Return the (x, y) coordinate for the center point of the cell that contains the specified text.  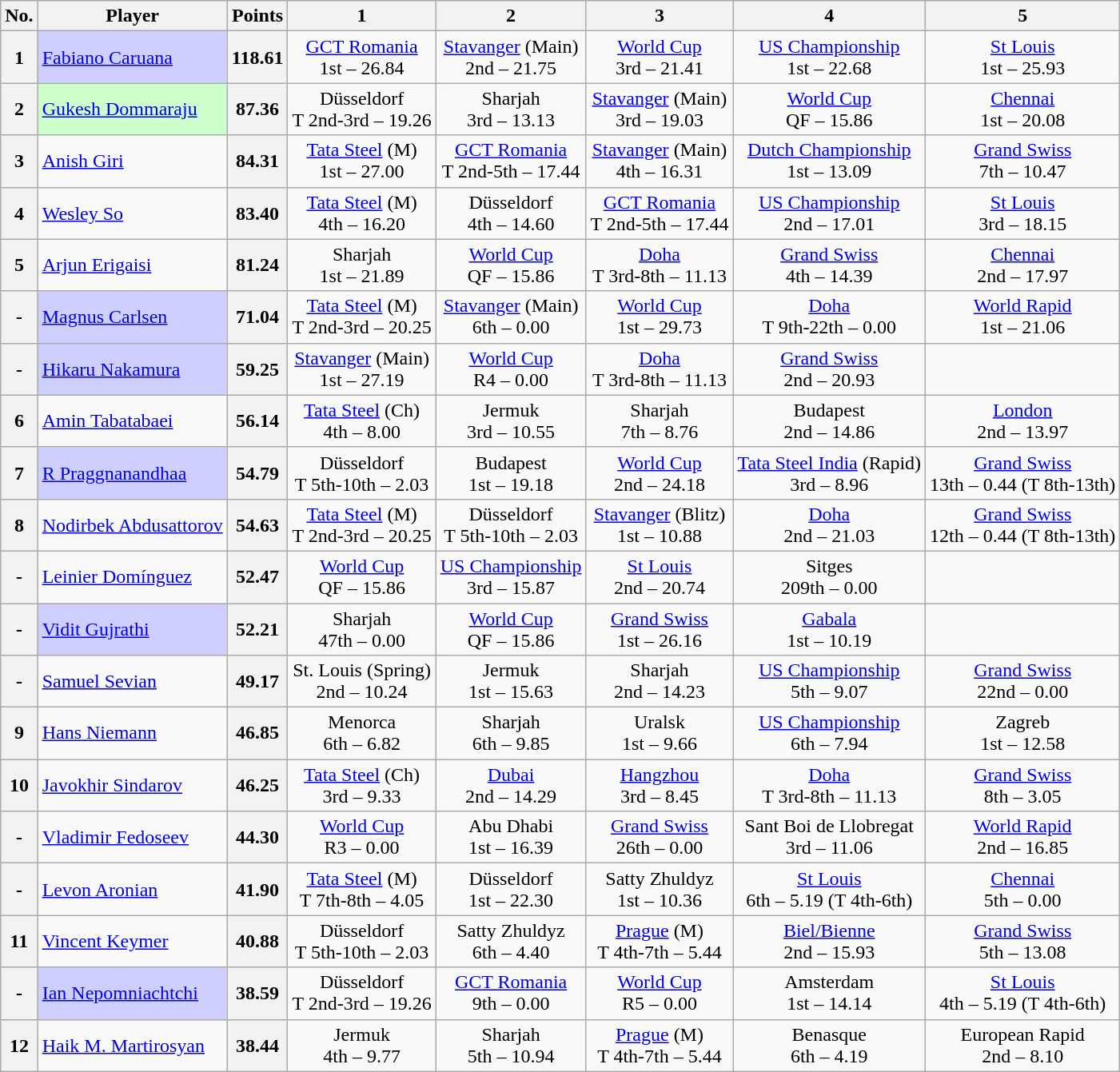
European Rapid2nd – 8.10 (1023, 1046)
Grand Swiss 26th – 0.00 (660, 838)
No. (19, 16)
Grand Swiss2nd – 20.93 (830, 369)
World CupR4 – 0.00 (511, 369)
Satty Zhuldyz6th – 4.40 (511, 942)
Grand Swiss 8th – 3.05 (1023, 785)
9 (19, 734)
56.14 (257, 420)
Tata Steel (M)4th – 16.20 (361, 213)
St Louis2nd – 20.74 (660, 577)
Menorca6th – 6.82 (361, 734)
Dutch Championship1st – 13.09 (830, 161)
71.04 (257, 317)
US Championship2nd – 17.01 (830, 213)
Sharjah5th – 10.94 (511, 1046)
Abu Dhabi1st – 16.39 (511, 838)
Gabala 1st – 10.19 (830, 628)
Ian Nepomniachtchi (133, 993)
Biel/Bienne2nd – 15.93 (830, 942)
US Championship1st – 22.68 (830, 58)
Sharjah3rd – 13.13 (511, 109)
52.47 (257, 577)
Leinier Domínguez (133, 577)
Grand Swiss4th – 14.39 (830, 265)
Stavanger (Main)2nd – 21.75 (511, 58)
81.24 (257, 265)
Grand Swiss 1st – 26.16 (660, 628)
St Louis6th – 5.19 (T 4th-6th) (830, 889)
49.17 (257, 681)
46.85 (257, 734)
St Louis4th – 5.19 (T 4th-6th) (1023, 993)
10 (19, 785)
54.79 (257, 473)
Stavanger (Main)3rd – 19.03 (660, 109)
11 (19, 942)
38.59 (257, 993)
Tata Steel (Ch)4th – 8.00 (361, 420)
Sharjah7th – 8.76 (660, 420)
Chennai2nd – 17.97 (1023, 265)
12 (19, 1046)
59.25 (257, 369)
8 (19, 524)
Jermuk3rd – 10.55 (511, 420)
Jermuk1st – 15.63 (511, 681)
Sharjah47th – 0.00 (361, 628)
World CupR3 – 0.00 (361, 838)
Doha2nd – 21.03 (830, 524)
Player (133, 16)
World CupR5 – 0.00 (660, 993)
Vincent Keymer (133, 942)
Stavanger (Blitz)1st – 10.88 (660, 524)
US Championship3rd – 15.87 (511, 577)
Dubai2nd – 14.29 (511, 785)
Points (257, 16)
DohaT 9th-22th – 0.00 (830, 317)
World Rapid2nd – 16.85 (1023, 838)
St Louis3rd – 18.15 (1023, 213)
52.21 (257, 628)
GCT Romania1st – 26.84 (361, 58)
Nodirbek Abdusattorov (133, 524)
Magnus Carlsen (133, 317)
Düsseldorf1st – 22.30 (511, 889)
Stavanger (Main)4th – 16.31 (660, 161)
Hangzhou3rd – 8.45 (660, 785)
Javokhir Sindarov (133, 785)
St. Louis (Spring)2nd – 10.24 (361, 681)
7 (19, 473)
40.88 (257, 942)
R Praggnanandhaa (133, 473)
Jermuk4th – 9.77 (361, 1046)
Vladimir Fedoseev (133, 838)
Grand Swiss7th – 10.47 (1023, 161)
Grand Swiss 5th – 13.08 (1023, 942)
World Cup1st – 29.73 (660, 317)
Amin Tabatabaei (133, 420)
6 (19, 420)
World Cup3rd – 21.41 (660, 58)
54.63 (257, 524)
Uralsk1st – 9.66 (660, 734)
Anish Giri (133, 161)
Sharjah1st – 21.89 (361, 265)
Budapest1st – 19.18 (511, 473)
World Rapid1st – 21.06 (1023, 317)
83.40 (257, 213)
Arjun Erigaisi (133, 265)
Chennai1st – 20.08 (1023, 109)
41.90 (257, 889)
Tata Steel (M)1st – 27.00 (361, 161)
Hikaru Nakamura (133, 369)
Grand Swiss 13th – 0.44 (T 8th-13th) (1023, 473)
Grand Swiss 22nd – 0.00 (1023, 681)
84.31 (257, 161)
38.44 (257, 1046)
87.36 (257, 109)
Hans Niemann (133, 734)
Budapest2nd – 14.86 (830, 420)
Grand Swiss 12th – 0.44 (T 8th-13th) (1023, 524)
118.61 (257, 58)
Levon Aronian (133, 889)
Fabiano Caruana (133, 58)
Satty Zhuldyz1st – 10.36 (660, 889)
Amsterdam1st – 14.14 (830, 993)
Gukesh Dommaraju (133, 109)
Tata Steel (Ch)3rd – 9.33 (361, 785)
GCT Romania9th – 0.00 (511, 993)
Tata Steel (M)T 7th-8th – 4.05 (361, 889)
World Cup2nd – 24.18 (660, 473)
Vidit Gujrathi (133, 628)
Tata Steel India (Rapid)3rd – 8.96 (830, 473)
Stavanger (Main)1st – 27.19 (361, 369)
Sharjah2nd – 14.23 (660, 681)
Wesley So (133, 213)
Zagreb1st – 12.58 (1023, 734)
Stavanger (Main)6th – 0.00 (511, 317)
US Championship6th – 7.94 (830, 734)
46.25 (257, 785)
Sant Boi de Llobregat3rd – 11.06 (830, 838)
Benasque6th – 4.19 (830, 1046)
US Championship5th – 9.07 (830, 681)
Sitges209th – 0.00 (830, 577)
Haik M. Martirosyan (133, 1046)
London2nd – 13.97 (1023, 420)
Chennai5th – 0.00 (1023, 889)
Düsseldorf4th – 14.60 (511, 213)
Samuel Sevian (133, 681)
St Louis1st – 25.93 (1023, 58)
Sharjah6th – 9.85 (511, 734)
44.30 (257, 838)
